Find where the given text appears and provide that cell's center as [X, Y] coordinate. 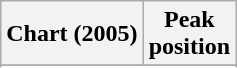
Chart (2005) [72, 34]
Peak position [189, 34]
